Provide the (X, Y) coordinate of the cell's center where the given text is located.  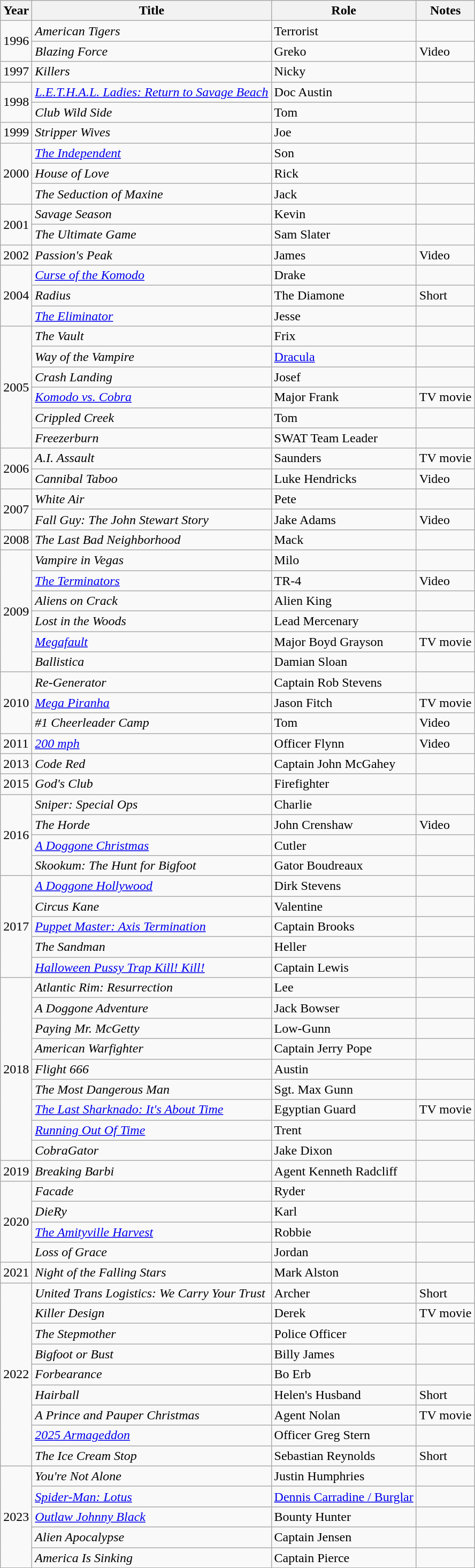
American Tigers (152, 31)
Jason Fitch (343, 703)
White Air (152, 499)
Night of the Falling Stars (152, 1273)
Lost in the Woods (152, 621)
Alien Apocalypse (152, 1537)
Sniper: Special Ops (152, 804)
Breaking Barbi (152, 1171)
1999 (16, 133)
2025 Armageddon (152, 1435)
Low-Gunn (343, 1028)
Alien King (343, 601)
United Trans Logistics: We Carry Your Trust (152, 1293)
The Last Sharknado: It's About Time (152, 1110)
The Stepmother (152, 1334)
Drake (343, 275)
2001 (16, 224)
The Ice Cream Stop (152, 1456)
Facade (152, 1191)
Savage Season (152, 214)
Captain Jerry Pope (343, 1049)
Major Boyd Grayson (343, 642)
Derek (343, 1313)
2019 (16, 1171)
Role (343, 11)
Karl (343, 1211)
Nicky (343, 72)
God's Club (152, 784)
The Amityville Harvest (152, 1232)
Bounty Hunter (343, 1517)
A Doggone Hollywood (152, 886)
Captain Rob Stevens (343, 682)
Greko (343, 51)
The Most Dangerous Man (152, 1089)
Way of the Vampire (152, 357)
Damian Sloan (343, 662)
Sebastian Reynolds (343, 1456)
2010 (16, 703)
Atlantic Rim: Resurrection (152, 988)
Joe (343, 133)
Robbie (343, 1232)
The Ultimate Game (152, 234)
House of Love (152, 173)
Dracula (343, 357)
Dennis Carradine / Burglar (343, 1496)
Jordan (343, 1252)
Mega Piranha (152, 703)
A Prince and Pauper Christmas (152, 1415)
The Last Bad Neighborhood (152, 540)
Blazing Force (152, 51)
Officer Greg Stern (343, 1435)
TR-4 (343, 580)
2011 (16, 743)
1996 (16, 41)
Saunders (343, 458)
Curse of the Komodo (152, 275)
2023 (16, 1517)
Jesse (343, 316)
Terrorist (343, 31)
Mark Alston (343, 1273)
Spider-Man: Lotus (152, 1496)
Valentine (343, 906)
1998 (16, 102)
Police Officer (343, 1334)
Egyptian Guard (343, 1110)
Bigfoot or Bust (152, 1354)
2015 (16, 784)
Captain Pierce (343, 1558)
Year (16, 11)
Firefighter (343, 784)
Forbearance (152, 1374)
Code Red (152, 764)
Archer (343, 1293)
Frix (343, 336)
2000 (16, 173)
Josef (343, 377)
Sgt. Max Gunn (343, 1089)
Charlie (343, 804)
Cutler (343, 845)
Halloween Pussy Trap Kill! Kill! (152, 967)
Killer Design (152, 1313)
The Terminators (152, 580)
Rick (343, 173)
1997 (16, 72)
2005 (16, 387)
Re-Generator (152, 682)
Skookum: The Hunt for Bigfoot (152, 865)
Jake Adams (343, 519)
Jack Bowser (343, 1008)
2013 (16, 764)
Pete (343, 499)
DieRy (152, 1211)
The Sandman (152, 947)
A Doggone Christmas (152, 845)
The Diamone (343, 296)
Captain Lewis (343, 967)
Circus Kane (152, 906)
Passion's Peak (152, 255)
Loss of Grace (152, 1252)
Agent Nolan (343, 1415)
Agent Kenneth Radcliff (343, 1171)
Radius (152, 296)
2004 (16, 296)
Captain Brooks (343, 927)
Heller (343, 947)
Puppet Master: Axis Termination (152, 927)
Freezerburn (152, 438)
2008 (16, 540)
2020 (16, 1221)
Cannibal Taboo (152, 479)
Gator Boudreaux (343, 865)
Bo Erb (343, 1374)
2009 (16, 611)
Trent (343, 1130)
Vampire in Vegas (152, 560)
#1 Cheerleader Camp (152, 723)
American Warfighter (152, 1049)
2007 (16, 509)
Title (152, 11)
Kevin (343, 214)
SWAT Team Leader (343, 438)
2018 (16, 1070)
Killers (152, 72)
2002 (16, 255)
Captain Jensen (343, 1537)
Crippled Creek (152, 418)
Major Frank (343, 397)
Officer Flynn (343, 743)
A Doggone Adventure (152, 1008)
Fall Guy: The John Stewart Story (152, 519)
You're Not Alone (152, 1476)
2006 (16, 468)
Billy James (343, 1354)
Captain John McGahey (343, 764)
Flight 666 (152, 1069)
2016 (16, 835)
Running Out Of Time (152, 1130)
CobraGator (152, 1150)
Helen's Husband (343, 1395)
Sam Slater (343, 234)
James (343, 255)
200 mph (152, 743)
America Is Sinking (152, 1558)
Jake Dixon (343, 1150)
Aliens on Crack (152, 601)
The Eliminator (152, 316)
A.I. Assault (152, 458)
Justin Humphries (343, 1476)
Milo (343, 560)
John Crenshaw (343, 825)
Crash Landing (152, 377)
Mack (343, 540)
The Seduction of Maxine (152, 194)
Hairball (152, 1395)
L.E.T.H.A.L. Ladies: Return to Savage Beach (152, 92)
The Horde (152, 825)
The Independent (152, 153)
The Vault (152, 336)
Jack (343, 194)
2021 (16, 1273)
Megafault (152, 642)
Doc Austin (343, 92)
Son (343, 153)
Lead Mercenary (343, 621)
Luke Hendricks (343, 479)
Paying Mr. McGetty (152, 1028)
Ryder (343, 1191)
2017 (16, 926)
Outlaw Johnny Black (152, 1517)
Stripper Wives (152, 133)
Ballistica (152, 662)
Austin (343, 1069)
2022 (16, 1374)
Dirk Stevens (343, 886)
Club Wild Side (152, 112)
Komodo vs. Cobra (152, 397)
Lee (343, 988)
Notes (445, 11)
